Identify which cell holds the provided text, then report its [x, y] central coordinate. 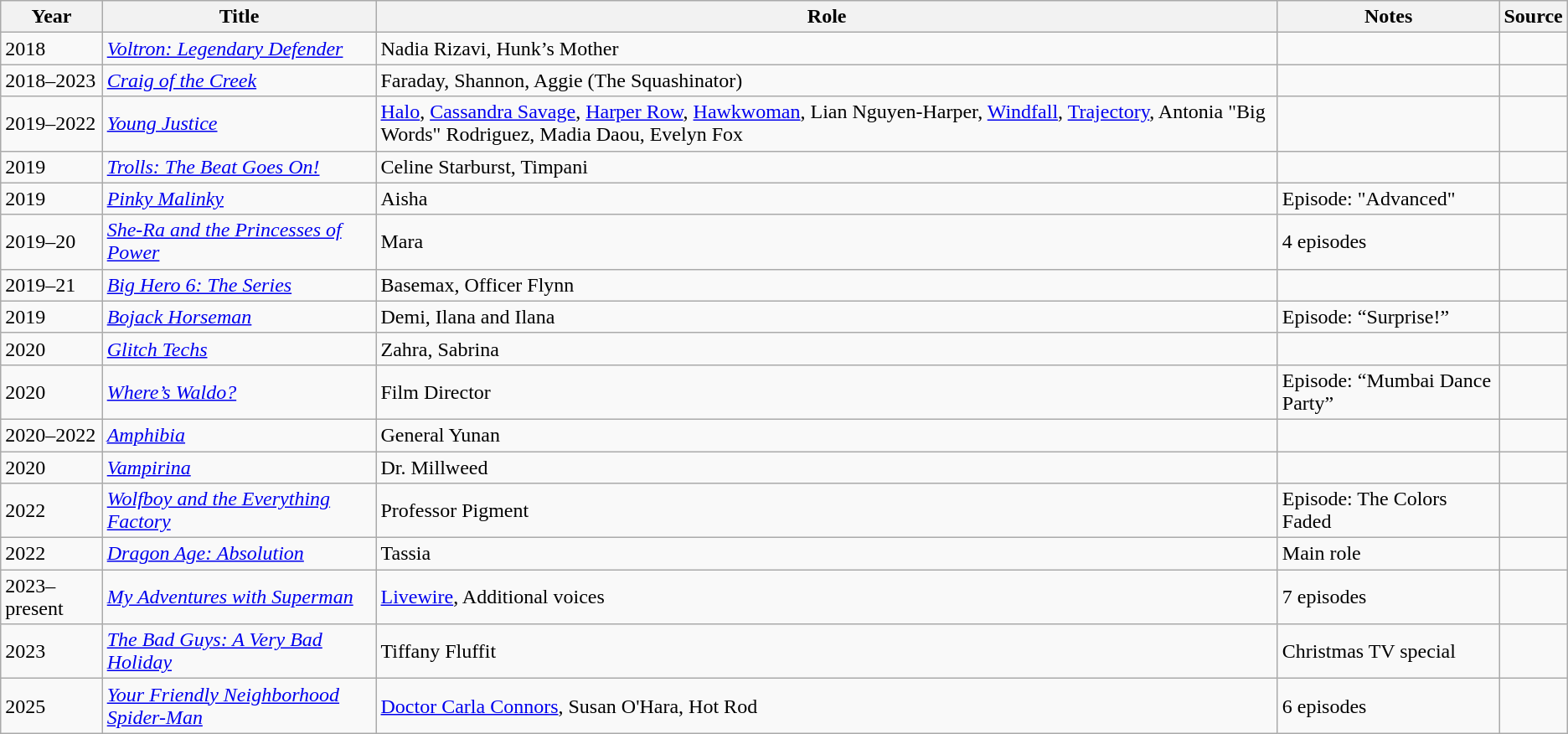
Faraday, Shannon, Aggie (The Squashinator) [827, 80]
Film Director [827, 392]
Zahra, Sabrina [827, 349]
6 episodes [1389, 706]
Tassia [827, 554]
Role [827, 17]
My Adventures with Superman [240, 597]
Your Friendly Neighborhood Spider-Man [240, 706]
Nadia Rizavi, Hunk’s Mother [827, 49]
Basemax, Officer Flynn [827, 285]
Source [1533, 17]
4 episodes [1389, 241]
Demi, Ilana and Ilana [827, 317]
She-Ra and the Princesses of Power [240, 241]
2019–2022 [52, 124]
Aisha [827, 199]
2019–20 [52, 241]
Bojack Horseman [240, 317]
Notes [1389, 17]
Episode: The Colors Faded [1389, 511]
Celine Starburst, Timpani [827, 167]
2023 [52, 652]
Young Justice [240, 124]
Title [240, 17]
Episode: “Mumbai Dance Party” [1389, 392]
Episode: "Advanced" [1389, 199]
The Bad Guys: A Very Bad Holiday [240, 652]
Pinky Malinky [240, 199]
2018–2023 [52, 80]
Halo, Cassandra Savage, Harper Row, Hawkwoman, Lian Nguyen-Harper, Windfall, Trajectory, Antonia "Big Words" Rodriguez, Madia Daou, Evelyn Fox [827, 124]
Glitch Techs [240, 349]
Vampirina [240, 467]
Year [52, 17]
Where’s Waldo? [240, 392]
Voltron: Legendary Defender [240, 49]
Doctor Carla Connors, Susan O'Hara, Hot Rod [827, 706]
Trolls: The Beat Goes On! [240, 167]
Tiffany Fluffit [827, 652]
Wolfboy and the Everything Factory [240, 511]
2023–present [52, 597]
2018 [52, 49]
Episode: “Surprise!” [1389, 317]
Big Hero 6: The Series [240, 285]
2025 [52, 706]
Livewire, Additional voices [827, 597]
Amphibia [240, 435]
Professor Pigment [827, 511]
Craig of the Creek [240, 80]
2019–21 [52, 285]
Dr. Millweed [827, 467]
Christmas TV special [1389, 652]
7 episodes [1389, 597]
2020–2022 [52, 435]
Main role [1389, 554]
Dragon Age: Absolution [240, 554]
Mara [827, 241]
General Yunan [827, 435]
